Return the (X, Y) coordinate for the center point of the cell that contains the specified text.  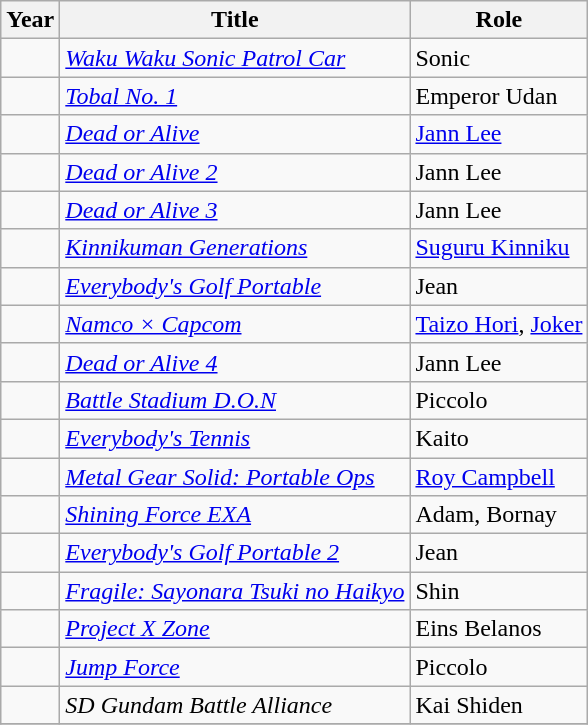
Dead or Alive 2 (235, 172)
Sonic (499, 58)
Everybody's Golf Portable (235, 286)
Title (235, 20)
Dead or Alive 4 (235, 362)
Kinnikuman Generations (235, 248)
Tobal No. 1 (235, 96)
Shin (499, 591)
Battle Stadium D.O.N (235, 400)
Namco × Capcom (235, 324)
Project X Zone (235, 629)
Metal Gear Solid: Portable Ops (235, 477)
SD Gundam Battle Alliance (235, 705)
Everybody's Tennis (235, 438)
Dead or Alive (235, 134)
Eins Belanos (499, 629)
Emperor Udan (499, 96)
Suguru Kinniku (499, 248)
Waku Waku Sonic Patrol Car (235, 58)
Taizo Hori, Joker (499, 324)
Everybody's Golf Portable 2 (235, 553)
Adam, Bornay (499, 515)
Shining Force EXA (235, 515)
Dead or Alive 3 (235, 210)
Year (30, 20)
Kai Shiden (499, 705)
Jump Force (235, 667)
Role (499, 20)
Kaito (499, 438)
Roy Campbell (499, 477)
Fragile: Sayonara Tsuki no Haikyo (235, 591)
